Search for the cell housing the specified text and yield its (X, Y) center coordinate. 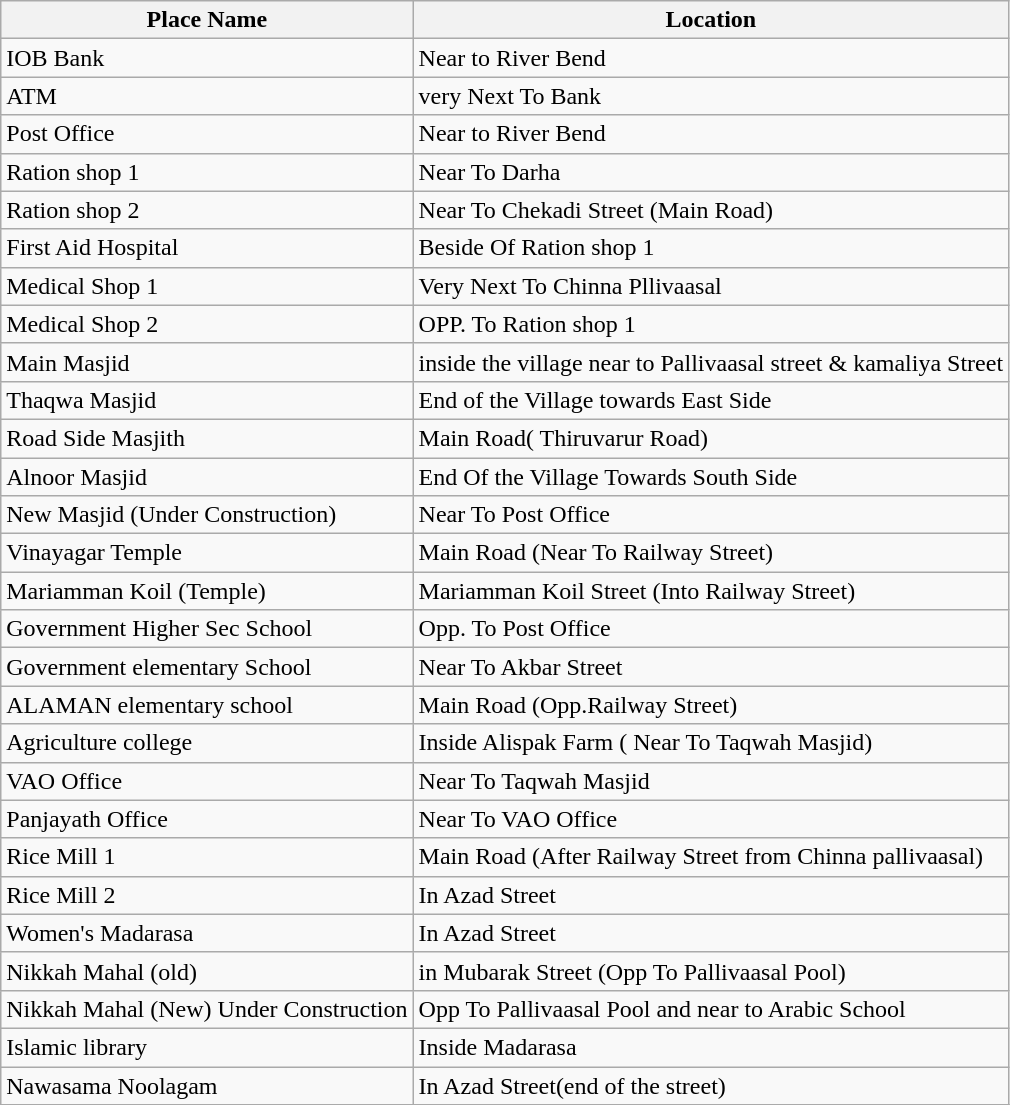
Agriculture college (207, 743)
Panjayath Office (207, 819)
Mariamman Koil (Temple) (207, 591)
In Azad Street(end of the street) (711, 1085)
Near To Post Office (711, 515)
Nawasama Noolagam (207, 1085)
Near To VAO Office (711, 819)
Medical Shop 1 (207, 286)
Islamic library (207, 1047)
Opp To Pallivaasal Pool and near to Arabic School (711, 1009)
Inside Alispak Farm ( Near To Taqwah Masjid) (711, 743)
in Mubarak Street (Opp To Pallivaasal Pool) (711, 971)
Rice Mill 2 (207, 895)
First Aid Hospital (207, 248)
Beside Of Ration shop 1 (711, 248)
End Of the Village Towards South Side (711, 477)
Thaqwa Masjid (207, 400)
Place Name (207, 20)
Main Masjid (207, 362)
Rice Mill 1 (207, 857)
Government Higher Sec School (207, 629)
VAO Office (207, 781)
Medical Shop 2 (207, 324)
OPP. To Ration shop 1 (711, 324)
Ration shop 1 (207, 172)
End of the Village towards East Side (711, 400)
ALAMAN elementary school (207, 705)
IOB Bank (207, 58)
Main Road (After Railway Street from Chinna pallivaasal) (711, 857)
Government elementary School (207, 667)
Main Road (Opp.Railway Street) (711, 705)
very Next To Bank (711, 96)
Location (711, 20)
Near To Taqwah Masjid (711, 781)
Main Road (Near To Railway Street) (711, 553)
Near To Chekadi Street (Main Road) (711, 210)
Main Road( Thiruvarur Road) (711, 438)
Opp. To Post Office (711, 629)
Very Next To Chinna Pllivaasal (711, 286)
Nikkah Mahal (old) (207, 971)
Alnoor Masjid (207, 477)
Post Office (207, 134)
Vinayagar Temple (207, 553)
New Masjid (Under Construction) (207, 515)
Mariamman Koil Street (Into Railway Street) (711, 591)
ATM (207, 96)
Near To Darha (711, 172)
Women's Madarasa (207, 933)
Ration shop 2 (207, 210)
Near To Akbar Street (711, 667)
Road Side Masjith (207, 438)
Inside Madarasa (711, 1047)
Nikkah Mahal (New) Under Construction (207, 1009)
inside the village near to Pallivaasal street & kamaliya Street (711, 362)
